Return (x, y) of the center of cell containing provided text 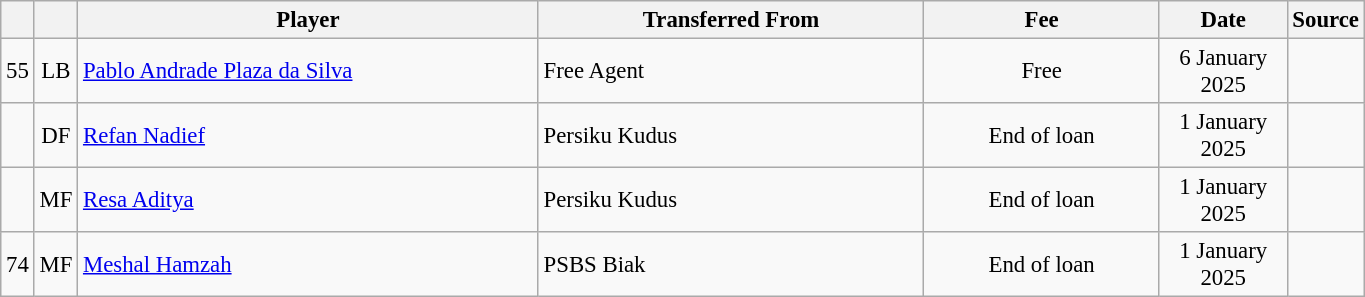
Refan Nadief (308, 136)
74 (18, 264)
Free (1042, 72)
Date (1223, 20)
Fee (1042, 20)
Pablo Andrade Plaza da Silva (308, 72)
Player (308, 20)
Meshal Hamzah (308, 264)
55 (18, 72)
6 January 2025 (1223, 72)
Source (1326, 20)
Resa Aditya (308, 200)
LB (56, 72)
Transferred From (731, 20)
PSBS Biak (731, 264)
Free Agent (731, 72)
DF (56, 136)
